Search for the cell housing the specified text and yield its [X, Y] center coordinate. 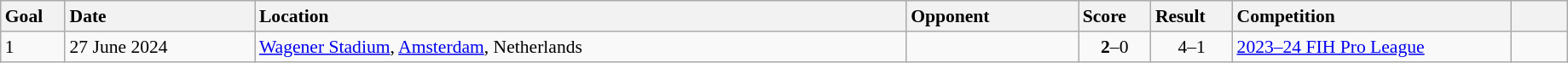
Result [1192, 16]
Competition [1373, 16]
2023–24 FIH Pro League [1373, 47]
Goal [33, 16]
Opponent [992, 16]
4–1 [1192, 47]
Wagener Stadium, Amsterdam, Netherlands [581, 47]
Score [1115, 16]
1 [33, 47]
Location [581, 16]
Date [159, 16]
27 June 2024 [159, 47]
2–0 [1115, 47]
